Locate the cell with the specified text and output its (X, Y) center coordinate. 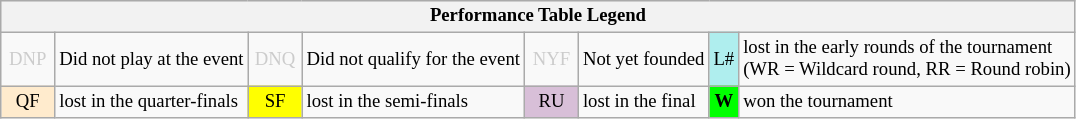
Did not play at the event (152, 60)
Not yet founded (643, 60)
L# (724, 60)
lost in the semi-finals (413, 102)
DNP (28, 60)
Performance Table Legend (538, 16)
RU (551, 102)
SF (275, 102)
DNQ (275, 60)
NYF (551, 60)
lost in the final (643, 102)
won the tournament (907, 102)
QF (28, 102)
W (724, 102)
lost in the quarter-finals (152, 102)
lost in the early rounds of the tournament(WR = Wildcard round, RR = Round robin) (907, 60)
Did not qualify for the event (413, 60)
